Return [x, y] of the center of cell containing provided text 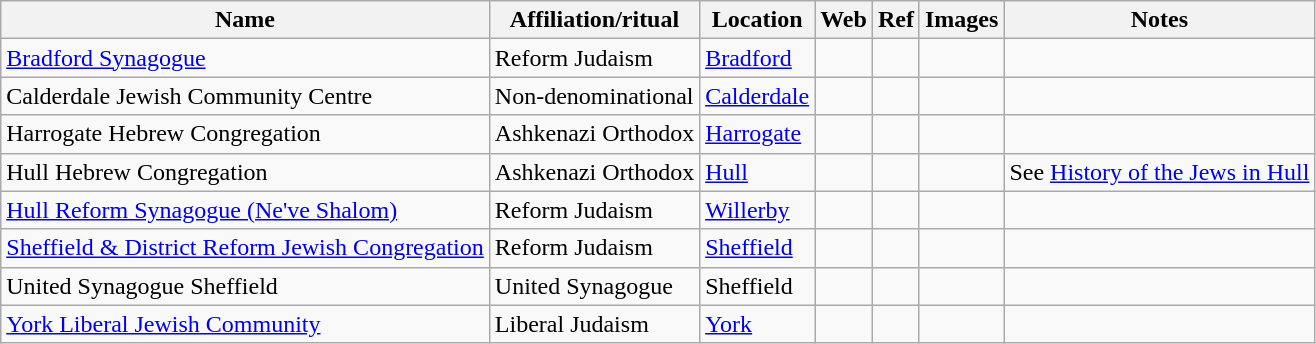
See History of the Jews in Hull [1160, 172]
Ref [896, 20]
Harrogate Hebrew Congregation [246, 134]
Calderdale Jewish Community Centre [246, 96]
Images [961, 20]
York Liberal Jewish Community [246, 324]
Hull [758, 172]
Notes [1160, 20]
Affiliation/ritual [594, 20]
Location [758, 20]
Calderdale [758, 96]
Liberal Judaism [594, 324]
Willerby [758, 210]
Harrogate [758, 134]
Bradford [758, 58]
Bradford Synagogue [246, 58]
Non-denominational [594, 96]
United Synagogue Sheffield [246, 286]
Sheffield & District Reform Jewish Congregation [246, 248]
Hull Reform Synagogue (Ne've Shalom) [246, 210]
Hull Hebrew Congregation [246, 172]
York [758, 324]
United Synagogue [594, 286]
Web [844, 20]
Name [246, 20]
